Search for the cell housing the specified text and yield its (X, Y) center coordinate. 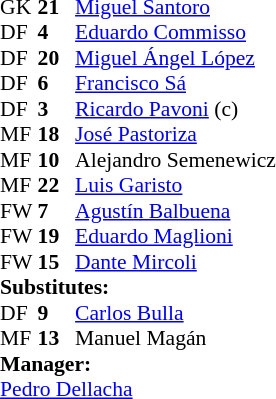
Francisco Sá (176, 83)
Manuel Magán (176, 339)
13 (57, 339)
Miguel Ángel López (176, 58)
Alejandro Semenewicz (176, 160)
Manager: (138, 364)
Eduardo Maglioni (176, 237)
18 (57, 135)
10 (57, 160)
19 (57, 237)
Ricardo Pavoni (c) (176, 109)
Agustín Balbuena (176, 211)
15 (57, 262)
3 (57, 109)
Luis Garisto (176, 185)
20 (57, 58)
22 (57, 185)
6 (57, 83)
Carlos Bulla (176, 313)
7 (57, 211)
José Pastoriza (176, 135)
Substitutes: (138, 287)
Dante Mircoli (176, 262)
4 (57, 33)
Eduardo Commisso (176, 33)
9 (57, 313)
